Scan for the cell matching the given text and deliver its [x, y] coordinate at center. 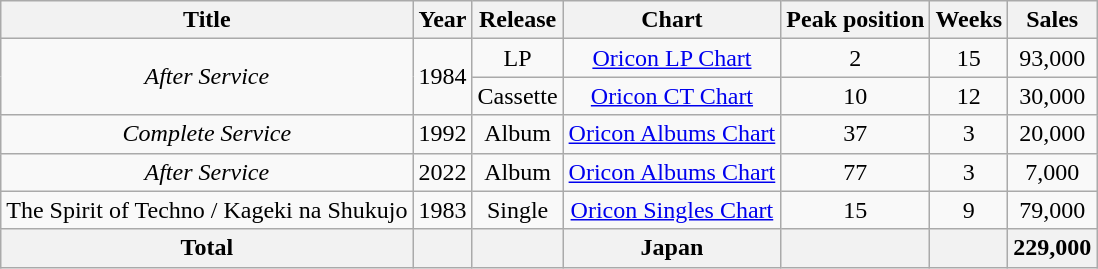
93,000 [1052, 58]
The Spirit of Techno / Kageki na Shukujo [207, 210]
LP [518, 58]
79,000 [1052, 210]
Cassette [518, 96]
12 [969, 96]
10 [856, 96]
Oricon CT Chart [672, 96]
2 [856, 58]
1992 [442, 134]
7,000 [1052, 172]
Title [207, 20]
229,000 [1052, 248]
Single [518, 210]
2022 [442, 172]
Chart [672, 20]
37 [856, 134]
9 [969, 210]
Year [442, 20]
Oricon Singles Chart [672, 210]
Complete Service [207, 134]
1983 [442, 210]
Oricon LP Chart [672, 58]
Japan [672, 248]
Release [518, 20]
Peak position [856, 20]
77 [856, 172]
Sales [1052, 20]
Weeks [969, 20]
30,000 [1052, 96]
20,000 [1052, 134]
Total [207, 248]
1984 [442, 77]
